Search for the cell housing the specified text and yield its (x, y) center coordinate. 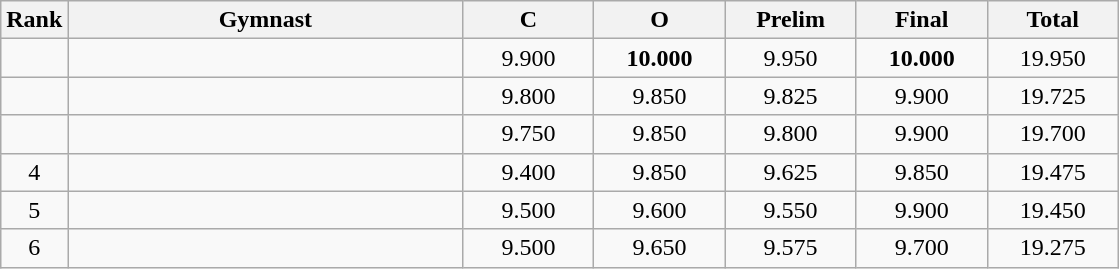
9.825 (790, 96)
6 (34, 248)
19.700 (1052, 134)
4 (34, 172)
9.750 (528, 134)
9.625 (790, 172)
Total (1052, 20)
Gymnast (266, 20)
9.700 (922, 248)
19.725 (1052, 96)
C (528, 20)
9.950 (790, 58)
9.650 (660, 248)
9.400 (528, 172)
19.450 (1052, 210)
Rank (34, 20)
O (660, 20)
Prelim (790, 20)
5 (34, 210)
19.950 (1052, 58)
19.275 (1052, 248)
19.475 (1052, 172)
Final (922, 20)
9.575 (790, 248)
9.600 (660, 210)
9.550 (790, 210)
